Provide the [X, Y] coordinate of the cell's center where the given text is located.  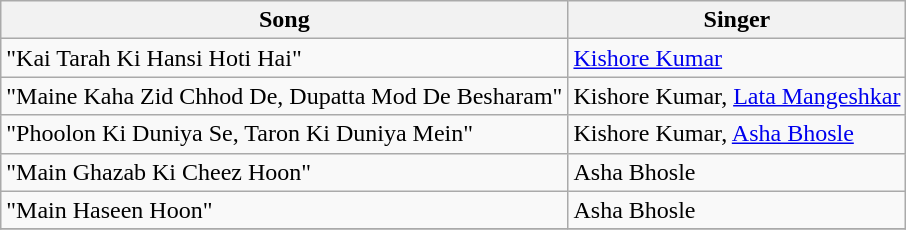
"Main Ghazab Ki Cheez Hoon" [284, 172]
"Phoolon Ki Duniya Se, Taron Ki Duniya Mein" [284, 134]
Kishore Kumar, Lata Mangeshkar [737, 96]
Singer [737, 20]
Kishore Kumar, Asha Bhosle [737, 134]
Song [284, 20]
Kishore Kumar [737, 58]
"Kai Tarah Ki Hansi Hoti Hai" [284, 58]
"Main Haseen Hoon" [284, 210]
"Maine Kaha Zid Chhod De, Dupatta Mod De Besharam" [284, 96]
